Return the [X, Y] coordinate for the center point of the cell that contains the specified text.  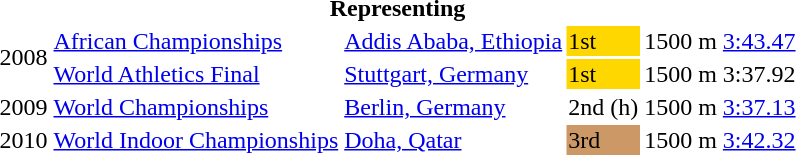
Stuttgart, Germany [454, 74]
2nd (h) [604, 107]
Doha, Qatar [454, 140]
African Championships [196, 41]
World Athletics Final [196, 74]
Berlin, Germany [454, 107]
3rd [604, 140]
World Indoor Championships [196, 140]
World Championships [196, 107]
Addis Ababa, Ethiopia [454, 41]
